Determine the [X, Y] coordinate at the center of the cell enclosing the given text.  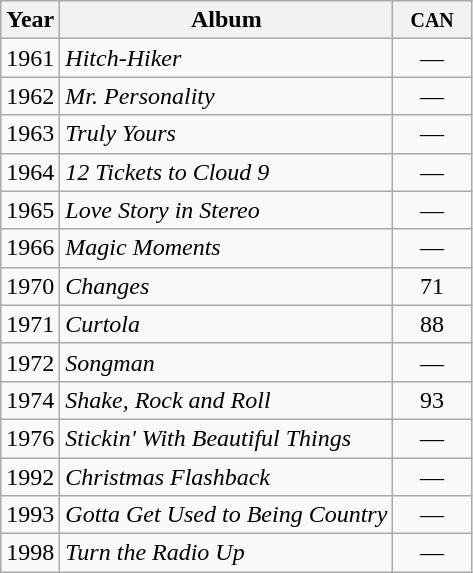
Love Story in Stereo [226, 210]
Year [30, 20]
1965 [30, 210]
Changes [226, 286]
Truly Yours [226, 134]
Magic Moments [226, 248]
Mr. Personality [226, 96]
1962 [30, 96]
1970 [30, 286]
1961 [30, 58]
1993 [30, 515]
1998 [30, 553]
1972 [30, 362]
Shake, Rock and Roll [226, 400]
12 Tickets to Cloud 9 [226, 172]
Turn the Radio Up [226, 553]
Gotta Get Used to Being Country [226, 515]
Album [226, 20]
1963 [30, 134]
Curtola [226, 324]
1964 [30, 172]
88 [432, 324]
Hitch-Hiker [226, 58]
CAN [432, 20]
93 [432, 400]
1974 [30, 400]
1976 [30, 438]
1992 [30, 477]
1966 [30, 248]
Songman [226, 362]
Stickin' With Beautiful Things [226, 438]
1971 [30, 324]
71 [432, 286]
Christmas Flashback [226, 477]
